Identify which cell holds the provided text, then report its [X, Y] central coordinate. 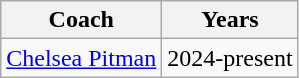
2024-present [230, 58]
Years [230, 20]
Coach [82, 20]
Chelsea Pitman [82, 58]
